Pinpoint the cell where the given text exists, returning its (x, y) midpoint coordinate. 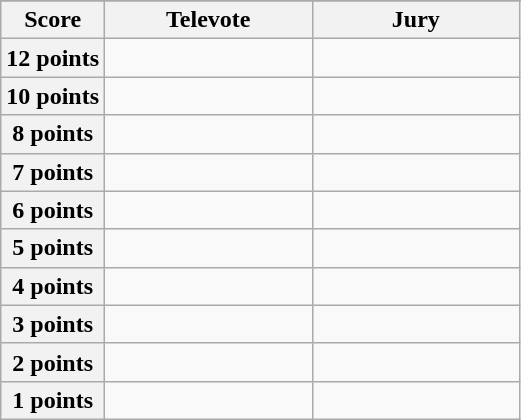
Jury (416, 20)
8 points (53, 134)
6 points (53, 210)
12 points (53, 58)
1 points (53, 400)
Score (53, 20)
3 points (53, 324)
5 points (53, 248)
2 points (53, 362)
7 points (53, 172)
4 points (53, 286)
10 points (53, 96)
Televote (209, 20)
